Locate the cell with the specified text and output its (X, Y) center coordinate. 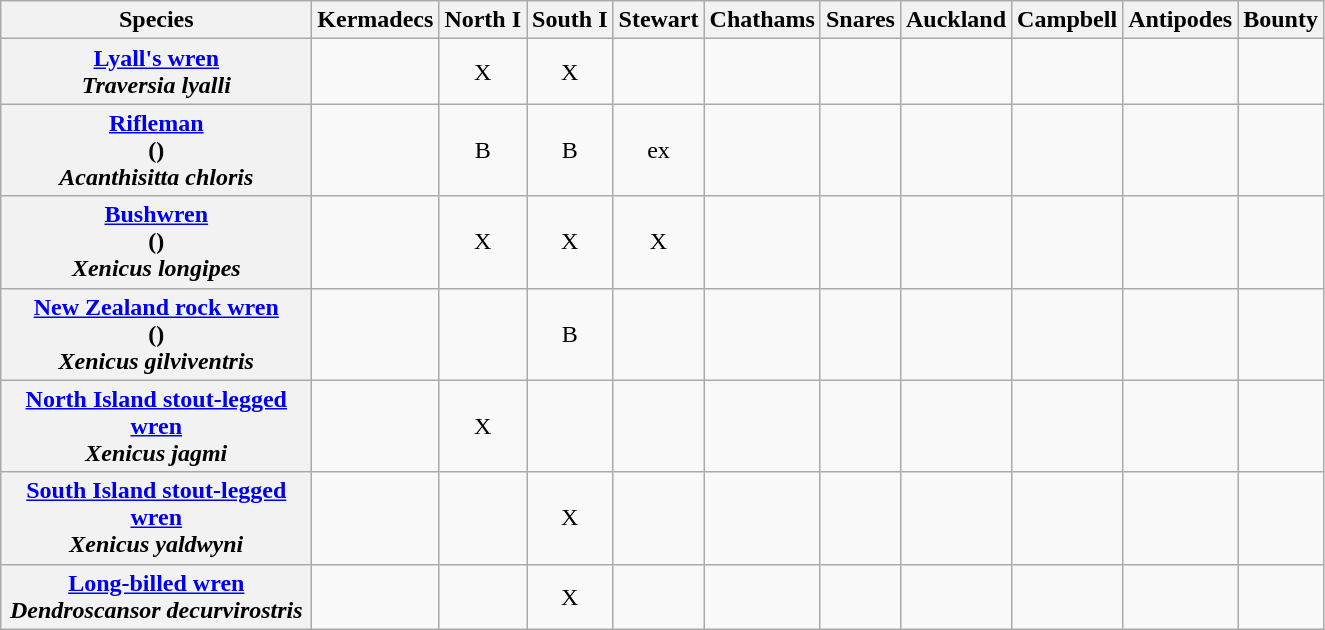
Kermadecs (376, 20)
ex (658, 150)
Rifleman()Acanthisitta chloris (156, 150)
Lyall's wrenTraversia lyalli (156, 72)
Long-billed wrenDendroscansor decurvirostris (156, 596)
South I (570, 20)
Antipodes (1180, 20)
Bounty (1281, 20)
North I (483, 20)
North Island stout-legged wrenXenicus jagmi (156, 426)
Chathams (762, 20)
South Island stout-legged wrenXenicus yaldwyni (156, 518)
Campbell (1068, 20)
Bushwren()Xenicus longipes (156, 242)
New Zealand rock wren()Xenicus gilviventris (156, 334)
Stewart (658, 20)
Auckland (956, 20)
Snares (860, 20)
Species (156, 20)
